Locate the cell with the specified text and output its [x, y] center coordinate. 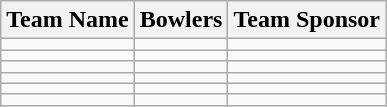
Team Name [68, 20]
Team Sponsor [307, 20]
Bowlers [181, 20]
